Search for the cell housing the specified text and yield its [X, Y] center coordinate. 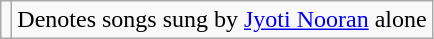
Denotes songs sung by Jyoti Nooran alone [222, 20]
